Output the [X, Y] coordinate of the center of the cell containing the given text.  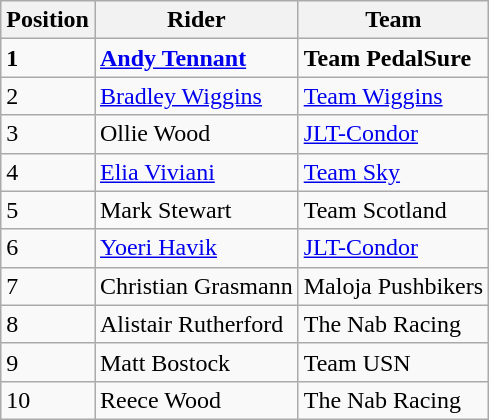
Mark Stewart [196, 210]
Matt Bostock [196, 362]
5 [48, 210]
Team Scotland [393, 210]
Elia Viviani [196, 172]
Team PedalSure [393, 58]
7 [48, 286]
Alistair Rutherford [196, 324]
Maloja Pushbikers [393, 286]
2 [48, 96]
9 [48, 362]
6 [48, 248]
Reece Wood [196, 400]
Bradley Wiggins [196, 96]
Rider [196, 20]
4 [48, 172]
Position [48, 20]
Andy Tennant [196, 58]
1 [48, 58]
3 [48, 134]
Team Wiggins [393, 96]
Team Sky [393, 172]
8 [48, 324]
Christian Grasmann [196, 286]
Yoeri Havik [196, 248]
Team [393, 20]
Ollie Wood [196, 134]
10 [48, 400]
Team USN [393, 362]
